Detect which cell encompasses the target text, then output its [x, y] center coordinate. 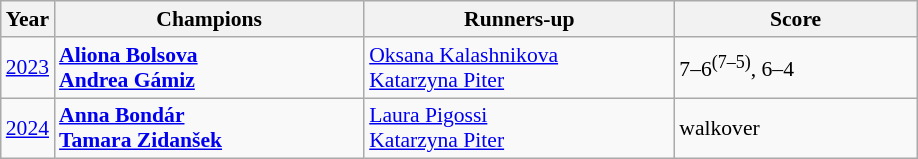
2024 [28, 128]
Score [796, 19]
Aliona Bolsova Andrea Gámiz [209, 68]
2023 [28, 68]
walkover [796, 128]
7–6(7–5), 6–4 [796, 68]
Anna Bondár Tamara Zidanšek [209, 128]
Runners-up [519, 19]
Laura Pigossi Katarzyna Piter [519, 128]
Oksana Kalashnikova Katarzyna Piter [519, 68]
Champions [209, 19]
Year [28, 19]
